Search for the cell housing the specified text and yield its [x, y] center coordinate. 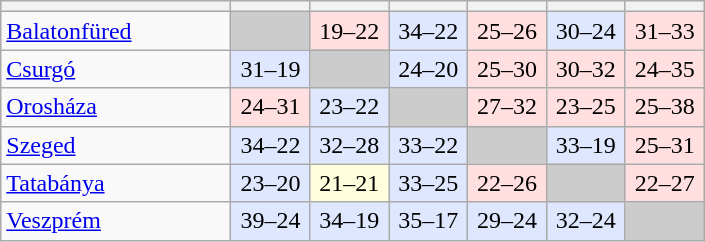
Szeged [116, 145]
34–19 [350, 221]
32–24 [586, 221]
30–32 [586, 69]
29–24 [508, 221]
23–25 [586, 107]
33–25 [428, 183]
Orosháza [116, 107]
23–22 [350, 107]
33–19 [586, 145]
30–24 [586, 31]
27–32 [508, 107]
Veszprém [116, 221]
Balatonfüred [116, 31]
22–26 [508, 183]
39–24 [270, 221]
Csurgó [116, 69]
31–33 [664, 31]
23–20 [270, 183]
24–20 [428, 69]
19–22 [350, 31]
33–22 [428, 145]
25–38 [664, 107]
24–35 [664, 69]
25–31 [664, 145]
Tatabánya [116, 183]
24–31 [270, 107]
22–27 [664, 183]
35–17 [428, 221]
31–19 [270, 69]
25–30 [508, 69]
21–21 [350, 183]
25–26 [508, 31]
32–28 [350, 145]
